Determine the (X, Y) coordinate at the center of the cell enclosing the given text.  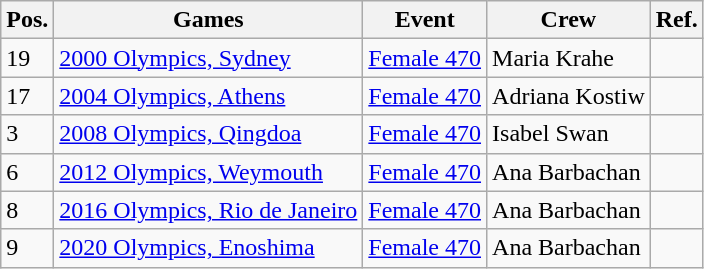
Ref. (676, 20)
Event (425, 20)
Isabel Swan (569, 134)
Pos. (28, 20)
6 (28, 172)
2008 Olympics, Qingdoa (208, 134)
Crew (569, 20)
19 (28, 58)
8 (28, 210)
3 (28, 134)
2020 Olympics, Enoshima (208, 248)
Maria Krahe (569, 58)
Adriana Kostiw (569, 96)
17 (28, 96)
2000 Olympics, Sydney (208, 58)
9 (28, 248)
2012 Olympics, Weymouth (208, 172)
2016 Olympics, Rio de Janeiro (208, 210)
2004 Olympics, Athens (208, 96)
Games (208, 20)
